Search for the cell housing the specified text and yield its (X, Y) center coordinate. 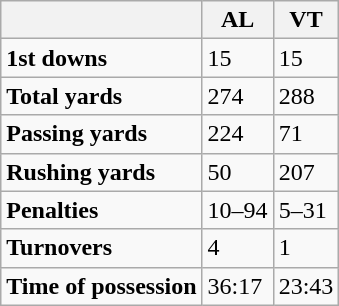
5–31 (306, 210)
VT (306, 20)
Turnovers (102, 248)
Penalties (102, 210)
Rushing yards (102, 172)
1 (306, 248)
1st downs (102, 58)
207 (306, 172)
10–94 (238, 210)
23:43 (306, 286)
Total yards (102, 96)
71 (306, 134)
274 (238, 96)
288 (306, 96)
4 (238, 248)
Time of possession (102, 286)
50 (238, 172)
224 (238, 134)
Passing yards (102, 134)
AL (238, 20)
36:17 (238, 286)
